Find where the given text appears and provide that cell's center as (X, Y) coordinate. 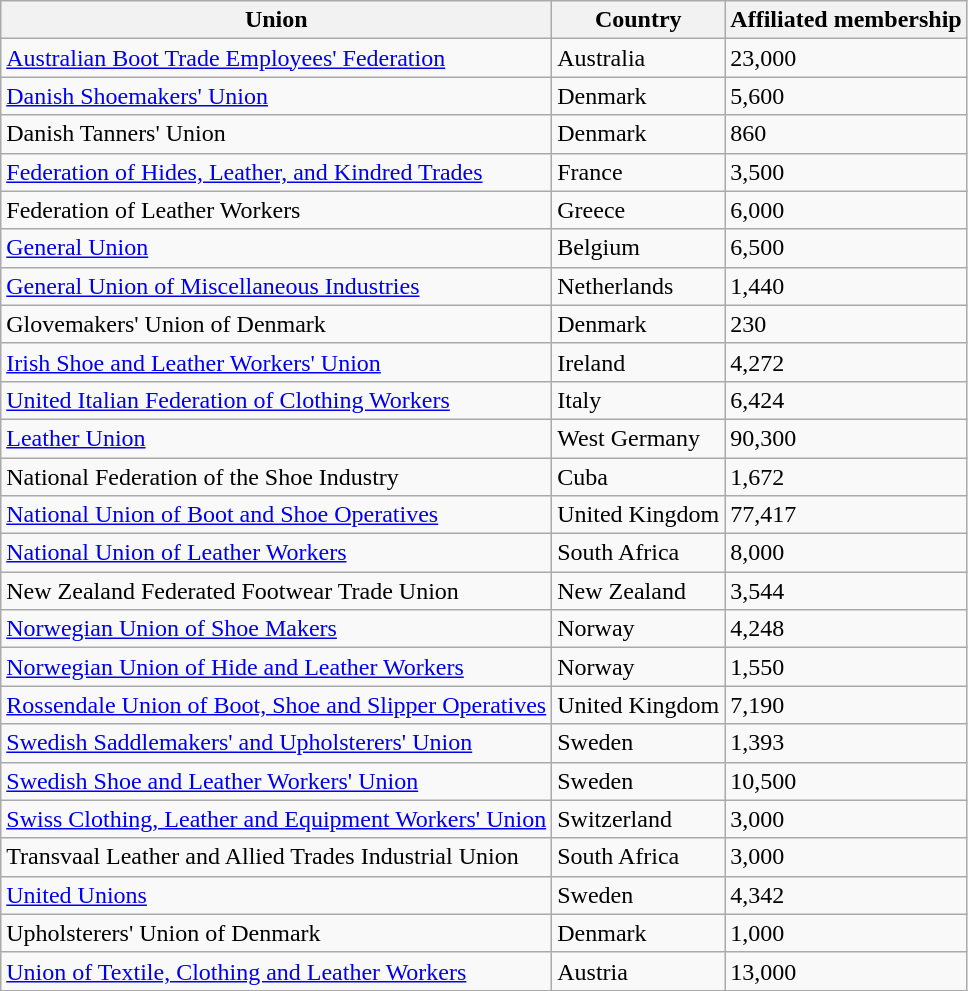
1,000 (846, 933)
Switzerland (638, 819)
4,272 (846, 362)
General Union (276, 248)
77,417 (846, 515)
General Union of Miscellaneous Industries (276, 286)
Union (276, 20)
Country (638, 20)
3,544 (846, 591)
Irish Shoe and Leather Workers' Union (276, 362)
Transvaal Leather and Allied Trades Industrial Union (276, 857)
Swiss Clothing, Leather and Equipment Workers' Union (276, 819)
1,550 (846, 667)
90,300 (846, 438)
10,500 (846, 781)
Greece (638, 210)
Australia (638, 58)
West Germany (638, 438)
Danish Tanners' Union (276, 134)
United Unions (276, 895)
Glovemakers' Union of Denmark (276, 324)
Rossendale Union of Boot, Shoe and Slipper Operatives (276, 705)
1,440 (846, 286)
Austria (638, 971)
France (638, 172)
New Zealand Federated Footwear Trade Union (276, 591)
Swedish Shoe and Leather Workers' Union (276, 781)
13,000 (846, 971)
Italy (638, 400)
4,248 (846, 629)
National Union of Boot and Shoe Operatives (276, 515)
Belgium (638, 248)
Australian Boot Trade Employees' Federation (276, 58)
Federation of Leather Workers (276, 210)
860 (846, 134)
Cuba (638, 477)
Upholsterers' Union of Denmark (276, 933)
Union of Textile, Clothing and Leather Workers (276, 971)
4,342 (846, 895)
United Italian Federation of Clothing Workers (276, 400)
5,600 (846, 96)
National Federation of the Shoe Industry (276, 477)
Ireland (638, 362)
Danish Shoemakers' Union (276, 96)
New Zealand (638, 591)
230 (846, 324)
6,500 (846, 248)
6,424 (846, 400)
3,500 (846, 172)
Norwegian Union of Hide and Leather Workers (276, 667)
8,000 (846, 553)
Affiliated membership (846, 20)
7,190 (846, 705)
1,672 (846, 477)
Leather Union (276, 438)
Swedish Saddlemakers' and Upholsterers' Union (276, 743)
1,393 (846, 743)
Norwegian Union of Shoe Makers (276, 629)
Netherlands (638, 286)
23,000 (846, 58)
National Union of Leather Workers (276, 553)
6,000 (846, 210)
Federation of Hides, Leather, and Kindred Trades (276, 172)
